Capture the cell that displays the provided text and extract its [X, Y] central coordinate. 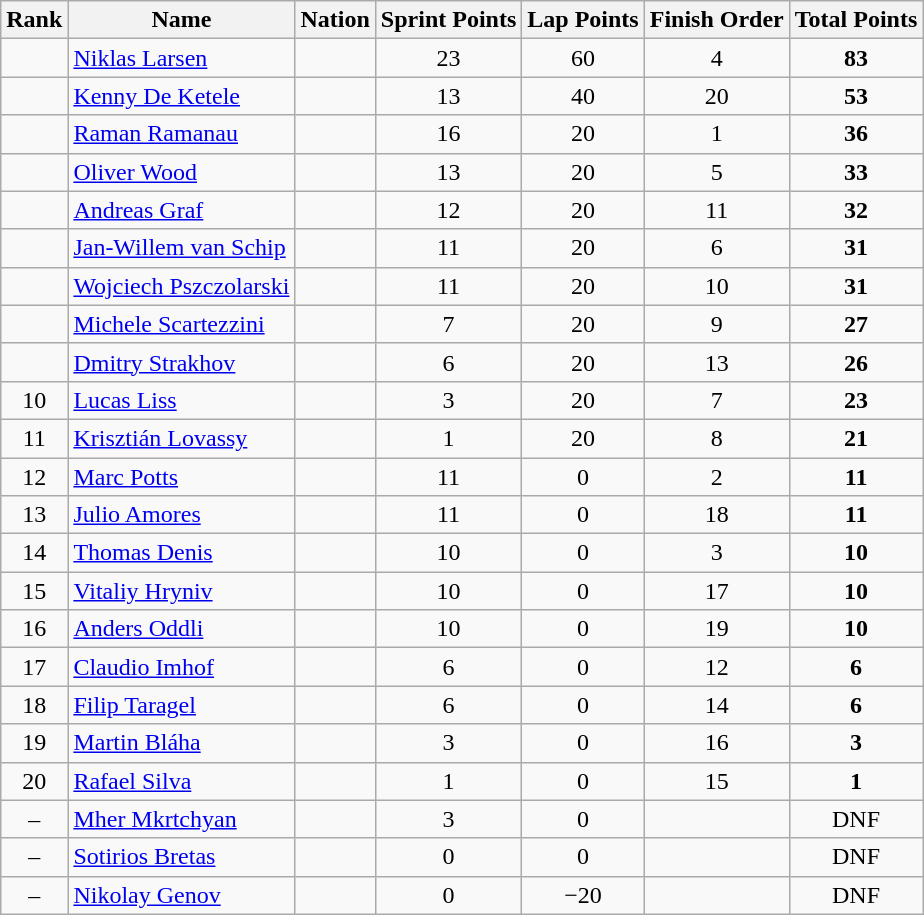
5 [716, 172]
Michele Scartezzini [182, 324]
9 [716, 324]
Nikolay Genov [182, 895]
27 [856, 324]
Anders Oddli [182, 629]
Name [182, 20]
Kenny De Ketele [182, 96]
Vitaliy Hryniv [182, 591]
Oliver Wood [182, 172]
Thomas Denis [182, 553]
32 [856, 210]
Sprint Points [448, 20]
83 [856, 58]
Martin Bláha [182, 743]
Sotirios Bretas [182, 857]
36 [856, 134]
Dmitry Strakhov [182, 362]
Mher Mkrtchyan [182, 819]
Andreas Graf [182, 210]
4 [716, 58]
Finish Order [716, 20]
Jan-Willem van Schip [182, 248]
60 [583, 58]
Wojciech Pszczolarski [182, 286]
40 [583, 96]
Total Points [856, 20]
33 [856, 172]
Rank [34, 20]
26 [856, 362]
21 [856, 438]
2 [716, 477]
Rafael Silva [182, 781]
Lucas Liss [182, 400]
Marc Potts [182, 477]
−20 [583, 895]
Lap Points [583, 20]
Filip Taragel [182, 705]
Niklas Larsen [182, 58]
Julio Amores [182, 515]
Raman Ramanau [182, 134]
53 [856, 96]
Krisztián Lovassy [182, 438]
8 [716, 438]
Nation [335, 20]
Claudio Imhof [182, 667]
